Extract the (x, y) coordinate from the center of the cell holding the provided text.  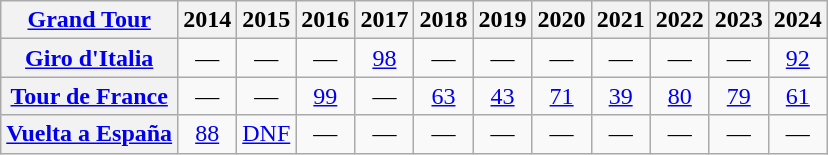
80 (680, 96)
98 (384, 58)
2016 (326, 20)
79 (738, 96)
88 (208, 134)
2015 (266, 20)
Vuelta a España (90, 134)
2023 (738, 20)
Tour de France (90, 96)
DNF (266, 134)
99 (326, 96)
Giro d'Italia (90, 58)
43 (502, 96)
2017 (384, 20)
2020 (562, 20)
39 (620, 96)
2021 (620, 20)
2019 (502, 20)
63 (444, 96)
2024 (798, 20)
61 (798, 96)
2014 (208, 20)
71 (562, 96)
Grand Tour (90, 20)
92 (798, 58)
2022 (680, 20)
2018 (444, 20)
